From the cell containing the given text, extract its center point as [X, Y] coordinate. 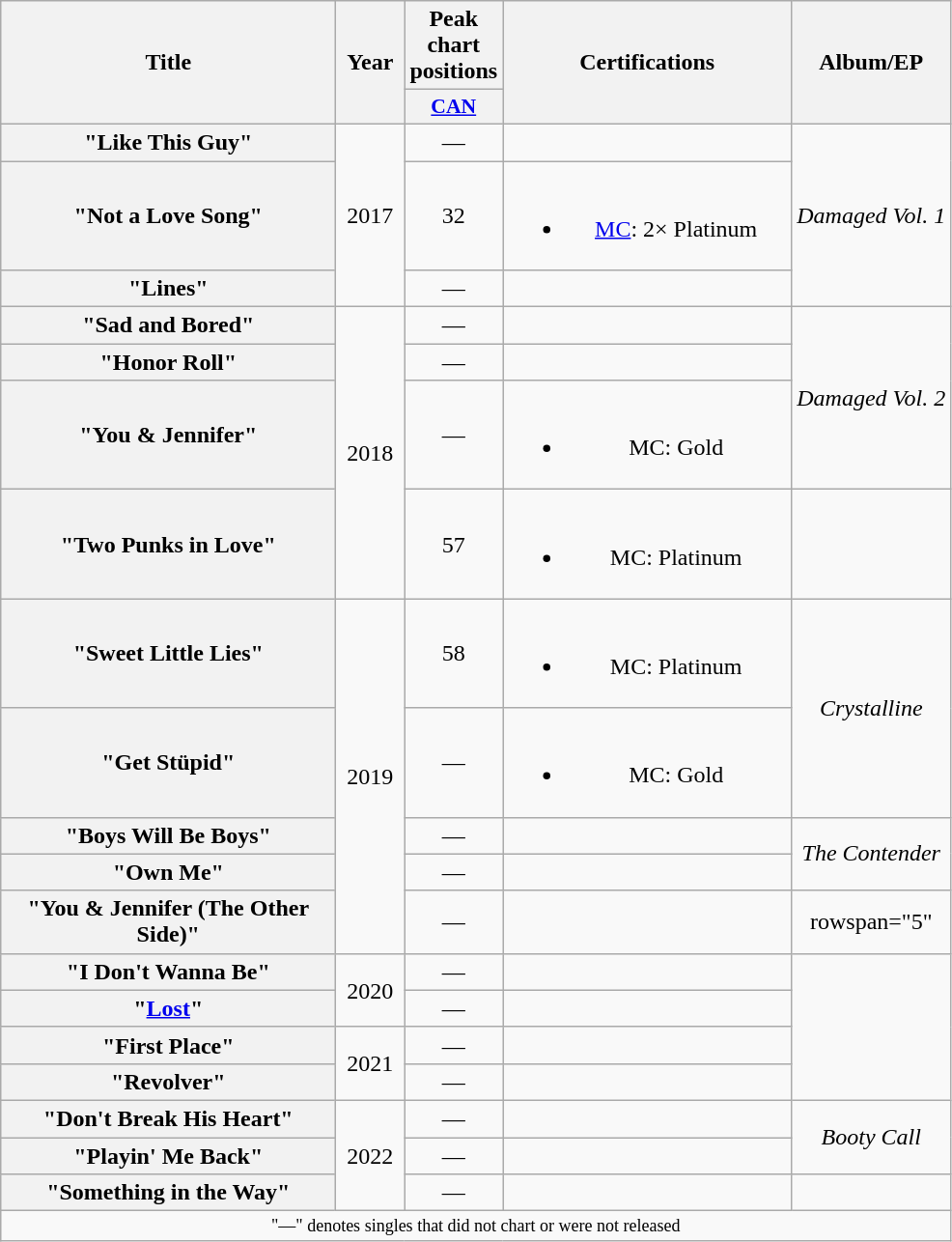
"Like This Guy" [168, 142]
Certifications [647, 63]
"Boys Will Be Boys" [168, 835]
58 [454, 653]
CAN [454, 107]
"Two Punks in Love" [168, 545]
"You & Jennifer" [168, 435]
Damaged Vol. 1 [871, 214]
Damaged Vol. 2 [871, 398]
"Lost" [168, 1008]
"Not a Love Song" [168, 214]
2018 [371, 453]
2019 [371, 776]
2021 [371, 1063]
Crystalline [871, 708]
"First Place" [168, 1045]
57 [454, 545]
"Own Me" [168, 872]
32 [454, 214]
"Playin' Me Back" [168, 1156]
MC: 2× Platinum [647, 214]
"Honor Roll" [168, 362]
The Contender [871, 854]
rowspan="5" [871, 921]
"Don't Break His Heart" [168, 1118]
Booty Call [871, 1137]
"Revolver" [168, 1082]
Album/EP [871, 63]
2022 [371, 1155]
"Lines" [168, 289]
"You & Jennifer (The Other Side)" [168, 921]
"Get Stüpid" [168, 763]
2020 [371, 990]
"—" denotes singles that did not chart or were not released [476, 1227]
Year [371, 63]
Peak chart positions [454, 45]
"Sad and Bored" [168, 325]
Title [168, 63]
"Something in the Way" [168, 1193]
"Sweet Little Lies" [168, 653]
"I Don't Wanna Be" [168, 972]
2017 [371, 214]
